Return (x, y) of the center of cell containing provided text 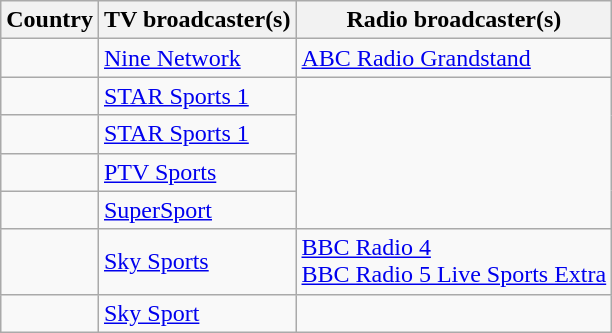
Sky Sport (197, 313)
Sky Sports (197, 262)
Nine Network (197, 58)
Radio broadcaster(s) (454, 20)
SuperSport (197, 210)
Country (50, 20)
BBC Radio 4BBC Radio 5 Live Sports Extra (454, 262)
TV broadcaster(s) (197, 20)
ABC Radio Grandstand (454, 58)
PTV Sports (197, 172)
